Locate the cell with the specified text and output its (x, y) center coordinate. 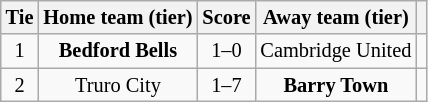
Bedford Bells (118, 51)
Barry Town (336, 85)
1 (20, 51)
1–0 (226, 51)
Cambridge United (336, 51)
Score (226, 17)
1–7 (226, 85)
2 (20, 85)
Home team (tier) (118, 17)
Tie (20, 17)
Truro City (118, 85)
Away team (tier) (336, 17)
